Identify which cell holds the provided text, then report its [x, y] central coordinate. 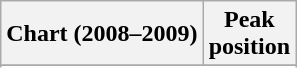
Chart (2008–2009) [102, 34]
Peakposition [249, 34]
